Extract the (X, Y) coordinate from the center of the cell holding the provided text.  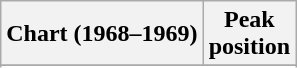
Chart (1968–1969) (102, 34)
Peak position (249, 34)
